For the text-containing cell, return its midpoint in [X, Y] coordinate format. 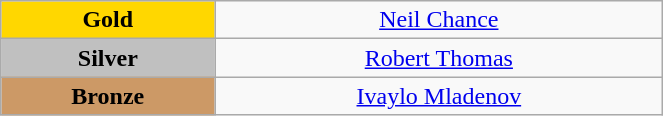
Bronze [108, 96]
Ivaylo Mladenov [439, 96]
Silver [108, 58]
Robert Thomas [439, 58]
Neil Chance [439, 20]
Gold [108, 20]
